Pinpoint the cell where the given text exists, returning its (x, y) midpoint coordinate. 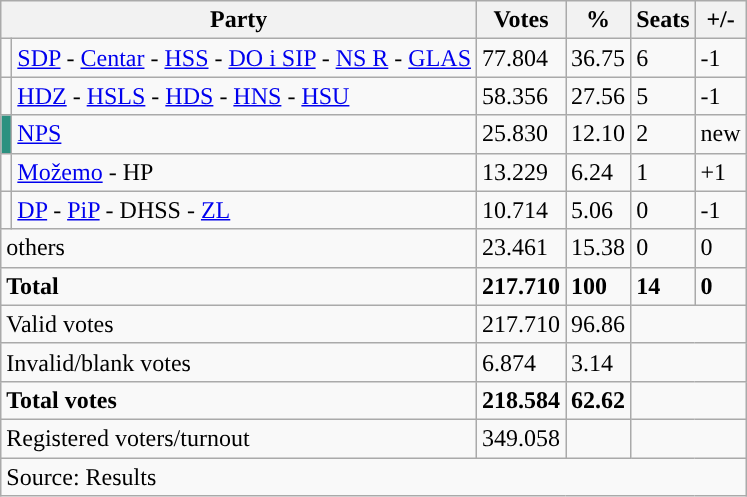
NPS (244, 134)
Votes (522, 20)
DP - PiP - DHSS - ZL (244, 210)
% (598, 20)
6.24 (598, 172)
Source: Results (374, 477)
5 (663, 96)
58.356 (522, 96)
Valid votes (239, 324)
25.830 (522, 134)
10.714 (522, 210)
+/- (720, 20)
others (239, 248)
36.75 (598, 58)
3.14 (598, 362)
1 (663, 172)
Party (239, 20)
new (720, 134)
77.804 (522, 58)
Možemo - HP (244, 172)
Registered voters/turnout (239, 438)
14 (663, 286)
349.058 (522, 438)
+1 (720, 172)
6.874 (522, 362)
Total votes (239, 400)
HDZ - HSLS - HDS - HNS - HSU (244, 96)
100 (598, 286)
23.461 (522, 248)
Seats (663, 20)
218.584 (522, 400)
96.86 (598, 324)
2 (663, 134)
62.62 (598, 400)
27.56 (598, 96)
SDP - Centar - HSS - DO i SIP - NS R - GLAS (244, 58)
Invalid/blank votes (239, 362)
5.06 (598, 210)
13.229 (522, 172)
6 (663, 58)
Total (239, 286)
15.38 (598, 248)
12.10 (598, 134)
